Pinpoint the cell where the given text exists, returning its [x, y] midpoint coordinate. 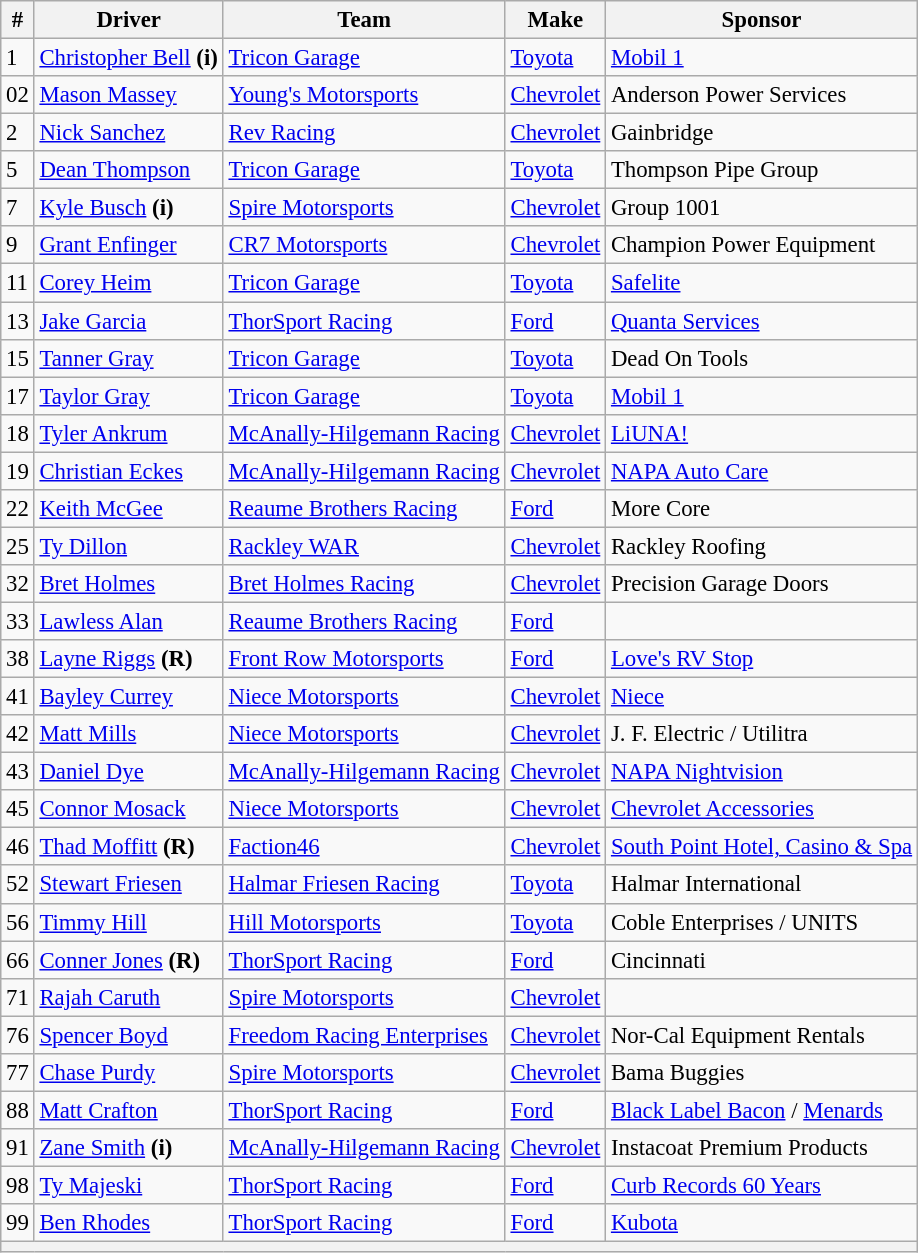
South Point Hotel, Casino & Spa [762, 847]
Zane Smith (i) [128, 1148]
76 [18, 1035]
Cincinnati [762, 960]
Safelite [762, 283]
Matt Crafton [128, 1110]
Christopher Bell (i) [128, 58]
More Core [762, 509]
13 [18, 321]
Champion Power Equipment [762, 245]
Tanner Gray [128, 358]
Halmar Friesen Racing [364, 885]
Conner Jones (R) [128, 960]
Spencer Boyd [128, 1035]
Halmar International [762, 885]
33 [18, 621]
1 [18, 58]
15 [18, 358]
Make [555, 20]
02 [18, 95]
42 [18, 734]
LiUNA! [762, 433]
Curb Records 60 Years [762, 1185]
Nor-Cal Equipment Rentals [762, 1035]
Lawless Alan [128, 621]
56 [18, 922]
NAPA Auto Care [762, 471]
17 [18, 396]
Timmy Hill [128, 922]
46 [18, 847]
Chase Purdy [128, 1073]
Christian Eckes [128, 471]
Group 1001 [762, 208]
19 [18, 471]
5 [18, 170]
38 [18, 659]
32 [18, 584]
Niece [762, 697]
Tyler Ankrum [128, 433]
Young's Motorsports [364, 95]
Coble Enterprises / UNITS [762, 922]
Rajah Caruth [128, 997]
Stewart Friesen [128, 885]
77 [18, 1073]
Team [364, 20]
71 [18, 997]
J. F. Electric / Utilitra [762, 734]
Bama Buggies [762, 1073]
Taylor Gray [128, 396]
Chevrolet Accessories [762, 809]
Hill Motorsports [364, 922]
Freedom Racing Enterprises [364, 1035]
Thompson Pipe Group [762, 170]
CR7 Motorsports [364, 245]
Black Label Bacon / Menards [762, 1110]
2 [18, 133]
Jake Garcia [128, 321]
Dean Thompson [128, 170]
Nick Sanchez [128, 133]
Matt Mills [128, 734]
Anderson Power Services [762, 95]
Rev Racing [364, 133]
52 [18, 885]
45 [18, 809]
Corey Heim [128, 283]
Ben Rhodes [128, 1223]
Kyle Busch (i) [128, 208]
66 [18, 960]
18 [18, 433]
Keith McGee [128, 509]
Faction46 [364, 847]
Thad Moffitt (R) [128, 847]
Ty Dillon [128, 546]
Dead On Tools [762, 358]
Mason Massey [128, 95]
Bret Holmes Racing [364, 584]
41 [18, 697]
43 [18, 772]
91 [18, 1148]
Gainbridge [762, 133]
Layne Riggs (R) [128, 659]
Connor Mosack [128, 809]
22 [18, 509]
99 [18, 1223]
Grant Enfinger [128, 245]
Driver [128, 20]
# [18, 20]
25 [18, 546]
Sponsor [762, 20]
Kubota [762, 1223]
Love's RV Stop [762, 659]
7 [18, 208]
Daniel Dye [128, 772]
Rackley Roofing [762, 546]
Quanta Services [762, 321]
88 [18, 1110]
NAPA Nightvision [762, 772]
Rackley WAR [364, 546]
Front Row Motorsports [364, 659]
Bret Holmes [128, 584]
Bayley Currey [128, 697]
11 [18, 283]
Instacoat Premium Products [762, 1148]
98 [18, 1185]
Ty Majeski [128, 1185]
9 [18, 245]
Precision Garage Doors [762, 584]
